Pinpoint the cell where the given text exists, returning its [X, Y] midpoint coordinate. 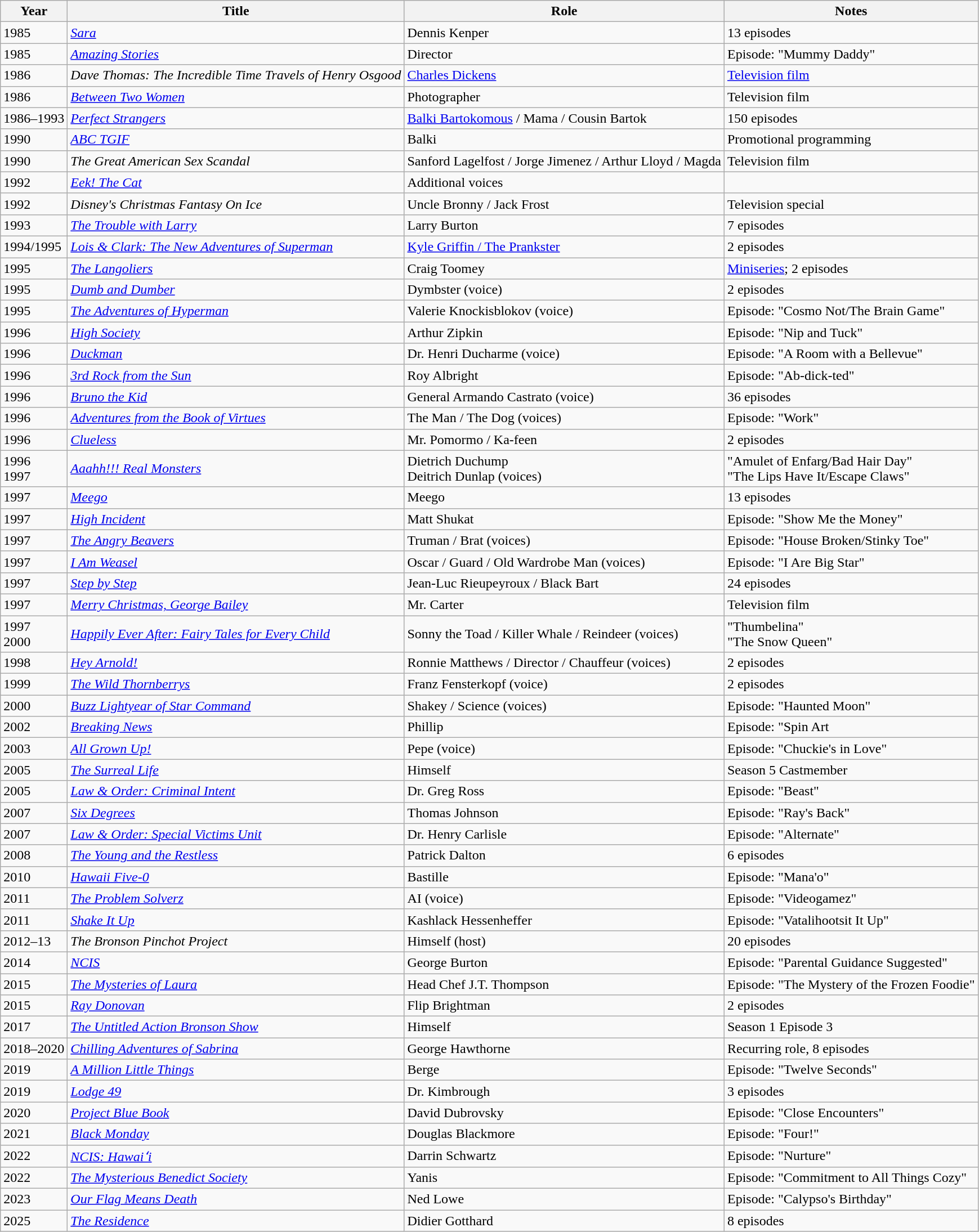
"Amulet of Enfarg/Bad Hair Day""The Lips Have It/Escape Claws" [851, 468]
Dr. Henri Ducharme (voice) [564, 354]
2012–13 [34, 941]
Lois & Clark: The New Adventures of Superman [236, 247]
Episode: "Mana'o" [851, 877]
Hey Arnold! [236, 663]
Law & Order: Criminal Intent [236, 791]
Ned Lowe [564, 1199]
Larry Burton [564, 225]
Buzz Lightyear of Star Command [236, 706]
Duckman [236, 354]
Episode: "Close Encounters" [851, 1113]
1999 [34, 684]
The Surreal Life [236, 770]
Episode: "Alternate" [851, 834]
2023 [34, 1199]
A Million Little Things [236, 1070]
1993 [34, 225]
Flip Brightman [564, 1006]
The Residence [236, 1221]
Hawaii Five-0 [236, 877]
Episode: "I Are Big Star" [851, 562]
Patrick Dalton [564, 855]
1998 [34, 663]
Sara [236, 33]
150 episodes [851, 118]
Step by Step [236, 583]
Roy Albright [564, 375]
1986–1993 [34, 118]
Kashlack Hessenheffer [564, 920]
Episode: "Beast" [851, 791]
High Society [236, 333]
Dave Thomas: The Incredible Time Travels of Henry Osgood [236, 75]
Episode: "House Broken/Stinky Toe" [851, 540]
2025 [34, 1221]
Between Two Women [236, 97]
Disney's Christmas Fantasy On Ice [236, 204]
Valerie Knockisblokov (voice) [564, 311]
36 episodes [851, 397]
2003 [34, 749]
Breaking News [236, 727]
Additional voices [564, 182]
Six Degrees [236, 813]
Balki Bartokomous / Mama / Cousin Bartok [564, 118]
Ray Donovan [236, 1006]
Episode: "Twelve Seconds" [851, 1070]
2008 [34, 855]
Balki [564, 140]
The Mysterious Benedict Society [236, 1178]
Amazing Stories [236, 54]
Black Monday [236, 1134]
2017 [34, 1027]
Douglas Blackmore [564, 1134]
The Angry Beavers [236, 540]
Didier Gotthard [564, 1221]
Ronnie Matthews / Director / Chauffeur (voices) [564, 663]
Our Flag Means Death [236, 1199]
Truman / Brat (voices) [564, 540]
7 episodes [851, 225]
Episode: "Ab-dick-ted" [851, 375]
Sanford Lagelfost / Jorge Jimenez / Arthur Lloyd / Magda [564, 161]
Bastille [564, 877]
The Adventures of Hyperman [236, 311]
Role [564, 11]
Title [236, 11]
19972000 [34, 634]
Dymbster (voice) [564, 290]
Bruno the Kid [236, 397]
Shake It Up [236, 920]
Sonny the Toad / Killer Whale / Reindeer (voices) [564, 634]
Episode: "Work" [851, 418]
NCIS: Hawaiʻi [236, 1156]
Dr. Kimbrough [564, 1091]
Phillip [564, 727]
Season 5 Castmember [851, 770]
Darrin Schwartz [564, 1156]
Dennis Kenper [564, 33]
Episode: "Four!" [851, 1134]
Episode: "The Mystery of the Frozen Foodie" [851, 984]
Dumb and Dumber [236, 290]
Charles Dickens [564, 75]
Episode: "Videogamez" [851, 898]
David Dubrovsky [564, 1113]
Berge [564, 1070]
2018–2020 [34, 1049]
Director [564, 54]
Notes [851, 11]
2014 [34, 962]
8 episodes [851, 1221]
NCIS [236, 962]
High Incident [236, 519]
Episode: "Parental Guidance Suggested" [851, 962]
Himself (host) [564, 941]
Dietrich DuchumpDeitrich Dunlap (voices) [564, 468]
Perfect Strangers [236, 118]
Episode: "Haunted Moon" [851, 706]
Law & Order: Special Victims Unit [236, 834]
Yanis [564, 1178]
The Mysteries of Laura [236, 984]
Jean-Luc Rieupeyroux / Black Bart [564, 583]
All Grown Up! [236, 749]
20 episodes [851, 941]
Head Chef J.T. Thompson [564, 984]
The Young and the Restless [236, 855]
Chilling Adventures of Sabrina [236, 1049]
The Langoliers [236, 268]
3rd Rock from the Sun [236, 375]
The Man / The Dog (voices) [564, 418]
Episode: "Calypso's Birthday" [851, 1199]
2000 [34, 706]
General Armando Castrato (voice) [564, 397]
Lodge 49 [236, 1091]
2010 [34, 877]
AI (voice) [564, 898]
I Am Weasel [236, 562]
The Problem Solverz [236, 898]
Episode: "A Room with a Bellevue" [851, 354]
Episode: "Commitment to All Things Cozy" [851, 1178]
Episode: "Nurture" [851, 1156]
Project Blue Book [236, 1113]
The Great American Sex Scandal [236, 161]
Merry Christmas, George Bailey [236, 604]
Episode: "Chuckie's in Love" [851, 749]
Photographer [564, 97]
ABC TGIF [236, 140]
Shakey / Science (voices) [564, 706]
Television special [851, 204]
Mr. Pomormo / Ka-feen [564, 440]
24 episodes [851, 583]
Happily Ever After: Fairy Tales for Every Child [236, 634]
Franz Fensterkopf (voice) [564, 684]
The Untitled Action Bronson Show [236, 1027]
Craig Toomey [564, 268]
1994/1995 [34, 247]
Oscar / Guard / Old Wardrobe Man (voices) [564, 562]
Episode: "Ray's Back" [851, 813]
Dr. Henry Carlisle [564, 834]
Dr. Greg Ross [564, 791]
2021 [34, 1134]
Thomas Johnson [564, 813]
Aaahh!!! Real Monsters [236, 468]
Episode: "Nip and Tuck" [851, 333]
George Hawthorne [564, 1049]
19961997 [34, 468]
Episode: "Show Me the Money" [851, 519]
Uncle Bronny / Jack Frost [564, 204]
Pepe (voice) [564, 749]
6 episodes [851, 855]
Episode: "Mummy Daddy" [851, 54]
Arthur Zipkin [564, 333]
Kyle Griffin / The Prankster [564, 247]
Season 1 Episode 3 [851, 1027]
Adventures from the Book of Virtues [236, 418]
Recurring role, 8 episodes [851, 1049]
The Trouble with Larry [236, 225]
The Wild Thornberrys [236, 684]
2002 [34, 727]
George Burton [564, 962]
Year [34, 11]
Clueless [236, 440]
Matt Shukat [564, 519]
The Bronson Pinchot Project [236, 941]
Episode: "Vatalihootsit It Up" [851, 920]
"Thumbelina""The Snow Queen" [851, 634]
Miniseries; 2 episodes [851, 268]
Mr. Carter [564, 604]
Promotional programming [851, 140]
Episode: "Cosmo Not/The Brain Game" [851, 311]
Episode: "Spin Art [851, 727]
2020 [34, 1113]
Eek! The Cat [236, 182]
3 episodes [851, 1091]
